Determine the [X, Y] coordinate at the center of the cell enclosing the given text.  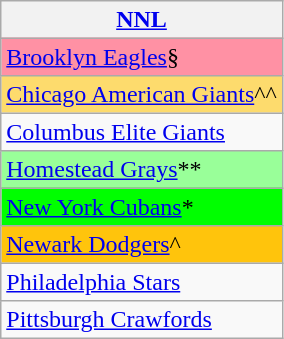
Pittsburgh Crawfords [142, 318]
Philadelphia Stars [142, 282]
New York Cubans* [142, 206]
Columbus Elite Giants [142, 132]
Newark Dodgers^ [142, 244]
NNL [142, 20]
Homestead Grays** [142, 170]
Chicago American Giants^^ [142, 94]
Brooklyn Eagles§ [142, 56]
